Pinpoint the cell where the given text exists, returning its [x, y] midpoint coordinate. 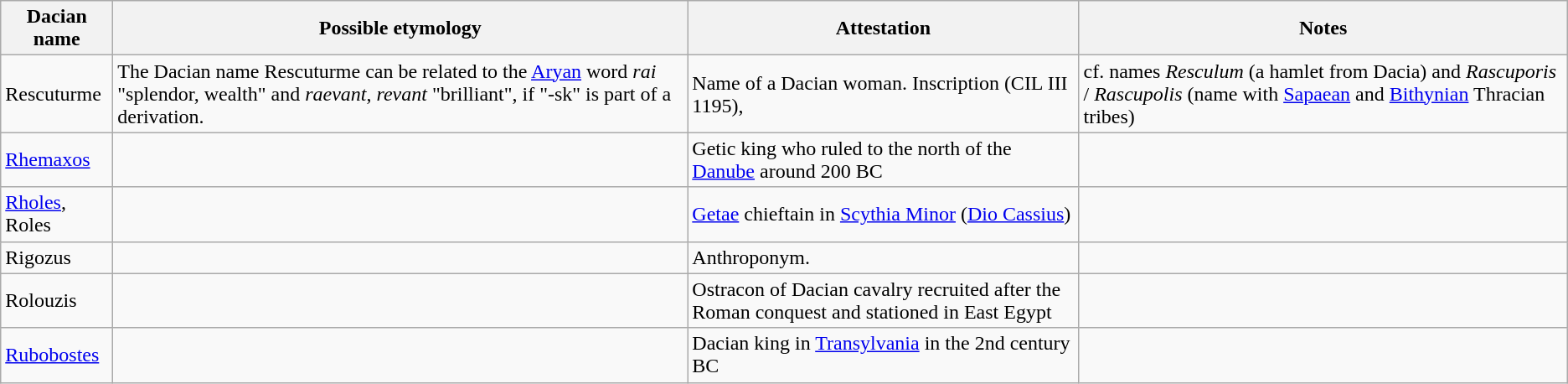
Attestation [883, 29]
Rhemaxos [57, 159]
Rholes, Roles [57, 215]
Rigozus [57, 257]
Notes [1323, 29]
Getic king who ruled to the north of the Danube around 200 BC [883, 159]
Rolouzis [57, 300]
Name of a Dacian woman. Inscription (CIL III 1195), [883, 94]
cf. names Resculum (a hamlet from Dacia) and Rascuporis / Rascupolis (name with Sapaean and Bithynian Thracian tribes) [1323, 94]
Rubobostes [57, 355]
Getae chieftain in Scythia Minor (Dio Cassius) [883, 215]
Dacian king in Transylvania in the 2nd century BC [883, 355]
Rescuturme [57, 94]
The Dacian name Rescuturme can be related to the Aryan word rai "splendor, wealth" and raevant, revant "brilliant", if "-sk" is part of a derivation. [400, 94]
Ostracon of Dacian cavalry recruited after the Roman conquest and stationed in East Egypt [883, 300]
Dacian name [57, 29]
Anthroponym. [883, 257]
Possible etymology [400, 29]
